Determine the (X, Y) coordinate at the center of the cell enclosing the given text.  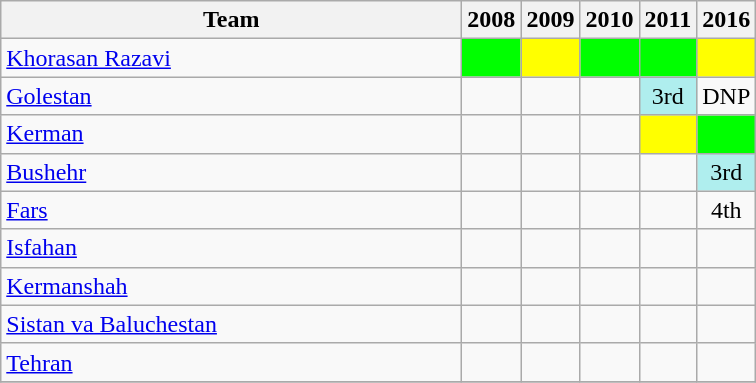
Team (232, 20)
Golestan (232, 96)
Khorasan Razavi (232, 58)
Tehran (232, 362)
DNP (726, 96)
2009 (550, 20)
Kermanshah (232, 286)
2011 (668, 20)
Bushehr (232, 172)
Fars (232, 210)
4th (726, 210)
2016 (726, 20)
2010 (610, 20)
Isfahan (232, 248)
2008 (492, 20)
Kerman (232, 134)
Sistan va Baluchestan (232, 324)
